Provide the (X, Y) coordinate of the cell's center where the given text is located.  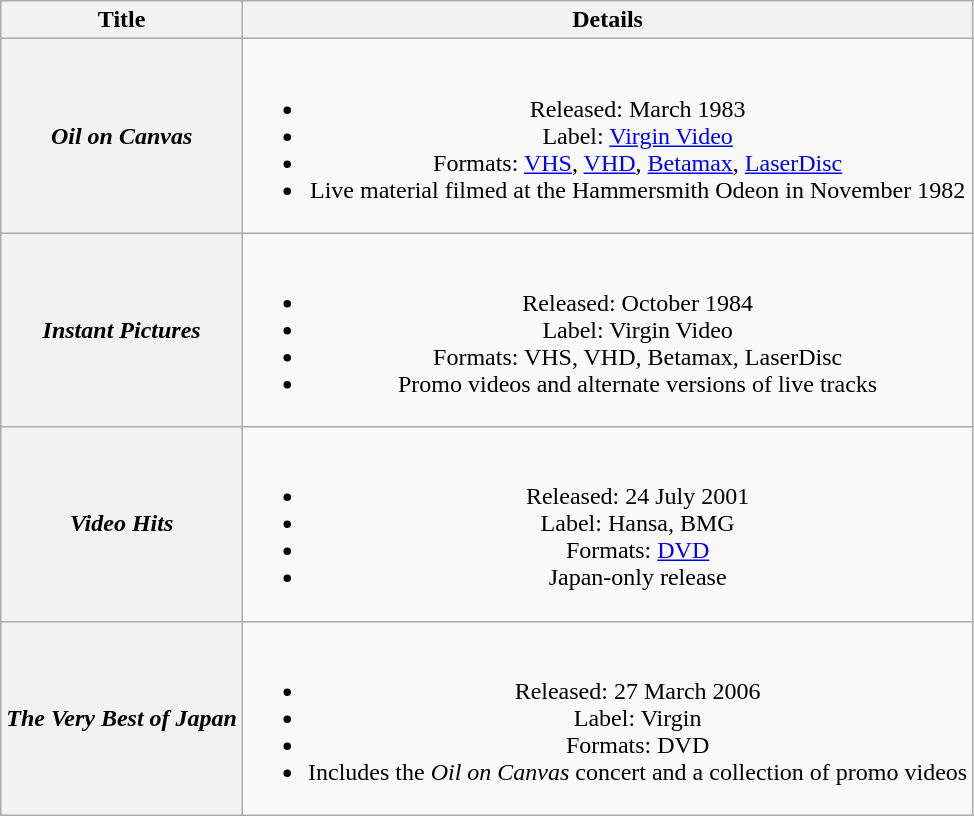
Released: March 1983Label: Virgin VideoFormats: VHS, VHD, Betamax, LaserDiscLive material filmed at the Hammersmith Odeon in November 1982 (607, 136)
Title (122, 20)
Released: October 1984Label: Virgin VideoFormats: VHS, VHD, Betamax, LaserDiscPromo videos and alternate versions of live tracks (607, 330)
Released: 27 March 2006Label: VirginFormats: DVDIncludes the Oil on Canvas concert and a collection of promo videos (607, 718)
Details (607, 20)
Released: 24 July 2001Label: Hansa, BMGFormats: DVDJapan-only release (607, 524)
Instant Pictures (122, 330)
The Very Best of Japan (122, 718)
Video Hits (122, 524)
Oil on Canvas (122, 136)
